Determine the [x, y] coordinate at the center of the cell enclosing the given text.  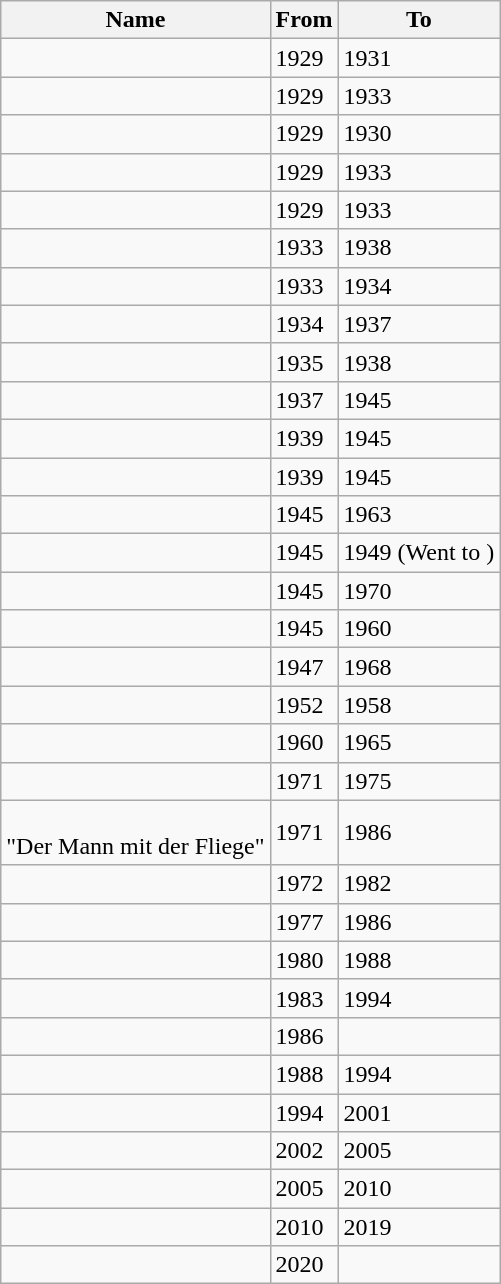
1931 [419, 58]
1947 [304, 667]
To [419, 20]
1949 (Went to ) [419, 553]
1963 [419, 515]
1975 [419, 781]
1980 [304, 960]
2001 [419, 1113]
2002 [304, 1151]
From [304, 20]
2019 [419, 1227]
1982 [419, 884]
1958 [419, 705]
2020 [304, 1265]
1952 [304, 705]
"Der Mann mit der Fliege" [136, 832]
1968 [419, 667]
1965 [419, 743]
Name [136, 20]
1970 [419, 591]
1935 [304, 362]
1930 [419, 134]
1983 [304, 998]
1972 [304, 884]
1977 [304, 922]
